Search for the cell housing the specified text and yield its (X, Y) center coordinate. 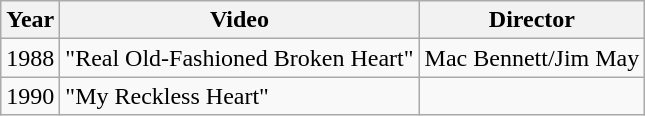
1988 (30, 58)
1990 (30, 96)
Director (532, 20)
"My Reckless Heart" (240, 96)
"Real Old-Fashioned Broken Heart" (240, 58)
Year (30, 20)
Video (240, 20)
Mac Bennett/Jim May (532, 58)
